Find where the given text appears and provide that cell's center as (x, y) coordinate. 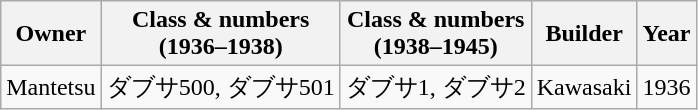
Mantetsu (51, 88)
Class & numbers(1938–1945) (436, 34)
Class & numbers(1936–1938) (220, 34)
Builder (584, 34)
ダブサ1, ダブサ2 (436, 88)
ダブサ500, ダブサ501 (220, 88)
Owner (51, 34)
1936 (666, 88)
Year (666, 34)
Kawasaki (584, 88)
